Capture the cell that displays the provided text and extract its (x, y) central coordinate. 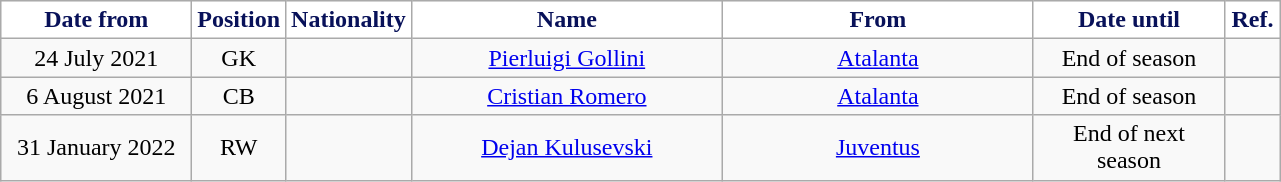
Dejan Kulusevski (566, 148)
CB (239, 96)
RW (239, 148)
24 July 2021 (96, 58)
31 January 2022 (96, 148)
Nationality (349, 20)
Date until (1128, 20)
Cristian Romero (566, 96)
GK (239, 58)
6 August 2021 (96, 96)
Ref. (1252, 20)
Name (566, 20)
End of next season (1128, 148)
Juventus (878, 148)
Position (239, 20)
From (878, 20)
Pierluigi Gollini (566, 58)
Date from (96, 20)
